Identify which cell holds the provided text, then report its [x, y] central coordinate. 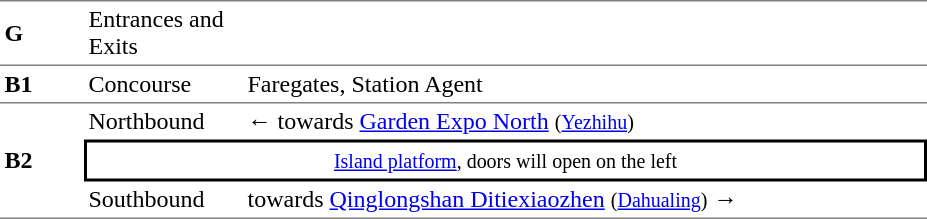
G [42, 32]
B1 [42, 84]
Northbound [164, 122]
← towards Garden Expo North (Yezhihu) [585, 122]
Entrances and Exits [164, 32]
Concourse [164, 84]
Faregates, Station Agent [585, 84]
Island platform, doors will open on the left [506, 161]
